Locate the cell with the specified text and output its (X, Y) center coordinate. 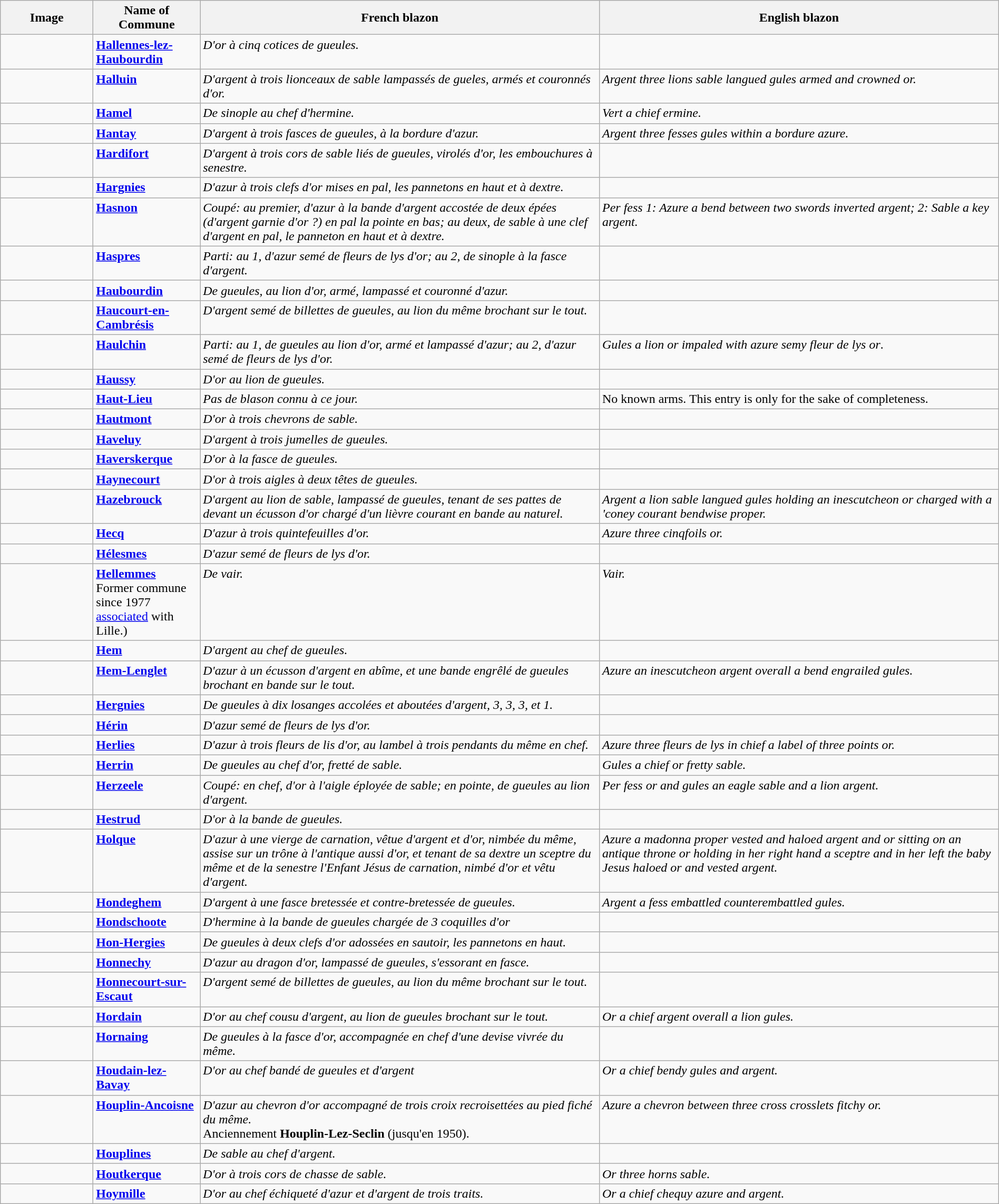
Haussy (146, 379)
D'or à trois chevrons de sable. (400, 419)
Herlies (146, 745)
D'azur au dragon d'or, lampassé de gueules, s'essorant en fasce. (400, 962)
Hoymille (146, 1193)
Holque (146, 861)
Or three horns sable. (799, 1173)
Hargnies (146, 187)
Hantay (146, 133)
Azure three fleurs de lys in chief a label of three points or. (799, 745)
Hergnies (146, 705)
Herrin (146, 765)
Or a chief bendy gules and argent. (799, 1078)
Houtkerque (146, 1173)
Halluin (146, 86)
D'argent à trois jumelles de gueules. (400, 439)
Hallennes-lez-Haubourdin (146, 52)
Hélesmes (146, 554)
Haut-Lieu (146, 399)
D'or à cinq cotices de gueules. (400, 52)
Houdain-lez-Bavay (146, 1078)
De sable au chef d'argent. (400, 1153)
HellemmesFormer commune since 1977 associated with Lille.) (146, 602)
Hon-Hergies (146, 942)
D'or au lion de gueules. (400, 379)
Houplin-Ancoisne (146, 1119)
Haubourdin (146, 290)
Vert a chief ermine. (799, 113)
D'or à trois cors de chasse de sable. (400, 1173)
Houplines (146, 1153)
Or a chief chequy azure and argent. (799, 1193)
De gueules à deux clefs d'or adossées en sautoir, les pannetons en haut. (400, 942)
Hornaing (146, 1044)
D'argent à trois fasces de gueules, à la bordure d'azur. (400, 133)
De gueules, au lion d'or, armé, lampassé et couronné d'azur. (400, 290)
D'azur à trois quintefeuilles d'or. (400, 534)
Hecq (146, 534)
D'argent au lion de sable, lampassé de gueules, tenant de ses pattes de devant un écusson d'or chargé d'un lièvre courant en bande au naturel. (400, 507)
Argent three fesses gules within a bordure azure. (799, 133)
Hardifort (146, 160)
Hordain (146, 1017)
D'azur à un écusson d'argent en abîme, et une bande engrêlé de gueules brochant en bande sur le tout. (400, 677)
Hamel (146, 113)
Coupé: en chef, d'or à l'aigle éployée de sable; en pointe, de gueules au lion d'argent. (400, 792)
Azure an inescutcheon argent overall a bend engrailed gules. (799, 677)
Argent a fess embattled counterembattled gules. (799, 902)
De sinople au chef d'hermine. (400, 113)
De gueules au chef d'or, fretté de sable. (400, 765)
Hem-Lenglet (146, 677)
Hem (146, 650)
Hérin (146, 725)
Hestrud (146, 820)
Hautmont (146, 419)
D'azur à trois clefs d'or mises en pal, les pannetons en haut et à dextre. (400, 187)
Parti: au 1, d'azur semé de fleurs de lys d'or; au 2, de sinople à la fasce d'argent. (400, 263)
Honnecourt-sur-Escaut (146, 989)
Gules a chief or fretty sable. (799, 765)
Hondeghem (146, 902)
Pas de blason connu à ce jour. (400, 399)
Haulchin (146, 352)
D'argent à trois lionceaux de sable lampassés de gueles, armés et couronnés d'or. (400, 86)
Gules a lion or impaled with azure semy fleur de lys or. (799, 352)
Haynecourt (146, 479)
Vair. (799, 602)
Honnechy (146, 962)
Per fess or and gules an eagle sable and a lion argent. (799, 792)
D'hermine à la bande de gueules chargée de 3 coquilles d'or (400, 922)
D'argent à une fasce bretessée et contre-bretessée de gueules. (400, 902)
English blazon (799, 18)
Parti: au 1, de gueules au lion d'or, armé et lampassé d'azur; au 2, d'azur semé de fleurs de lys d'or. (400, 352)
Hasnon (146, 222)
Haveluy (146, 439)
Image (47, 18)
D'or à trois aigles à deux têtes de gueules. (400, 479)
Hazebrouck (146, 507)
Hondschoote (146, 922)
De gueules à la fasce d'or, accompagnée en chef d'une devise vivrée du même. (400, 1044)
Haverskerque (146, 459)
Haucourt-en-Cambrésis (146, 317)
D'or à la bande de gueules. (400, 820)
Haspres (146, 263)
Herzeele (146, 792)
D'or à la fasce de gueules. (400, 459)
Name of Commune (146, 18)
Azure a chevron between three cross crosslets fitchy or. (799, 1119)
D'azur au chevron d'or accompagné de trois croix recroisettées au pied fiché du même.Anciennement Houplin-Lez-Seclin (jusqu'en 1950). (400, 1119)
Per fess 1: Azure a bend between two swords inverted argent; 2: Sable a key argent. (799, 222)
No known arms. This entry is only for the sake of completeness. (799, 399)
D'argent à trois cors de sable liés de gueules, virolés d'or, les embouchures à senestre. (400, 160)
De gueules à dix losanges accolées et aboutées d'argent, 3, 3, 3, et 1. (400, 705)
French blazon (400, 18)
D'argent au chef de gueules. (400, 650)
De vair. (400, 602)
Or a chief argent overall a lion gules. (799, 1017)
D'or au chef cousu d'argent, au lion de gueules brochant sur le tout. (400, 1017)
D'or au chef échiqueté d'azur et d'argent de trois traits. (400, 1193)
D'or au chef bandé de gueules et d'argent (400, 1078)
Argent a lion sable langued gules holding an inescutcheon or charged with a 'coney courant bendwise proper. (799, 507)
Argent three lions sable langued gules armed and crowned or. (799, 86)
Azure three cinqfoils or. (799, 534)
D'azur à trois fleurs de lis d'or, au lambel à trois pendants du même en chef. (400, 745)
